Capture the cell that displays the provided text and extract its (X, Y) central coordinate. 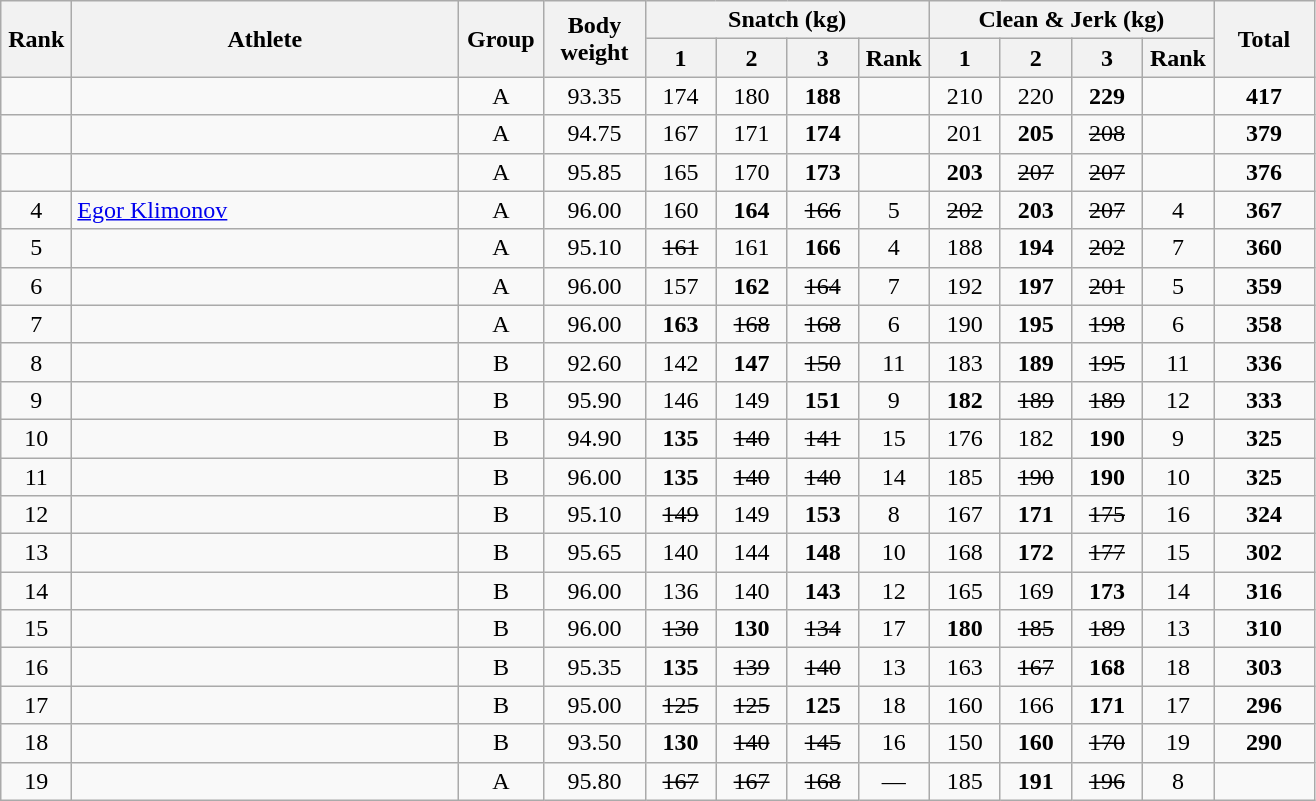
Clean & Jerk (kg) (1071, 20)
92.60 (594, 362)
198 (1106, 324)
157 (680, 286)
162 (752, 286)
94.90 (594, 438)
Egor Klimonov (265, 210)
192 (964, 286)
95.90 (594, 400)
359 (1264, 286)
296 (1264, 705)
205 (1036, 134)
367 (1264, 210)
153 (822, 515)
Total (1264, 39)
336 (1264, 362)
290 (1264, 743)
Body weight (594, 39)
360 (1264, 248)
175 (1106, 515)
136 (680, 591)
210 (964, 96)
194 (1036, 248)
324 (1264, 515)
316 (1264, 591)
196 (1106, 781)
143 (822, 591)
303 (1264, 667)
95.85 (594, 172)
139 (752, 667)
229 (1106, 96)
95.65 (594, 553)
358 (1264, 324)
183 (964, 362)
134 (822, 629)
94.75 (594, 134)
208 (1106, 134)
417 (1264, 96)
146 (680, 400)
220 (1036, 96)
Athlete (265, 39)
93.35 (594, 96)
144 (752, 553)
Group (501, 39)
197 (1036, 286)
333 (1264, 400)
Snatch (kg) (787, 20)
169 (1036, 591)
93.50 (594, 743)
— (894, 781)
151 (822, 400)
147 (752, 362)
310 (1264, 629)
379 (1264, 134)
95.00 (594, 705)
302 (1264, 553)
148 (822, 553)
176 (964, 438)
145 (822, 743)
376 (1264, 172)
172 (1036, 553)
142 (680, 362)
95.35 (594, 667)
95.80 (594, 781)
177 (1106, 553)
191 (1036, 781)
141 (822, 438)
